Find where the given text appears and provide that cell's center as (X, Y) coordinate. 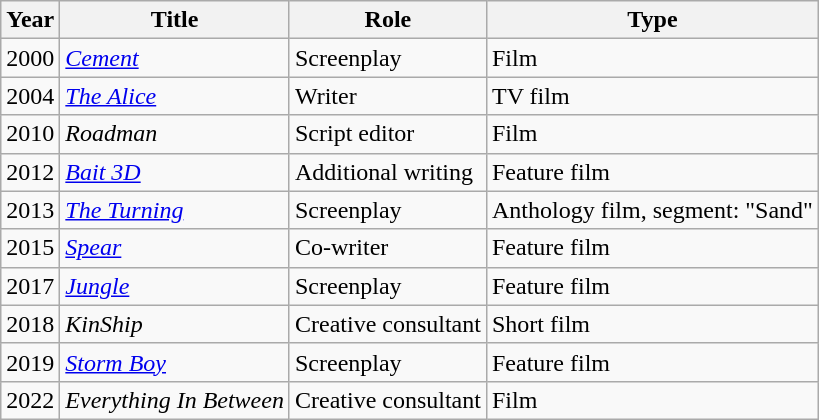
2018 (30, 324)
2022 (30, 400)
The Turning (175, 210)
2017 (30, 286)
Writer (388, 96)
2004 (30, 96)
Anthology film, segment: "Sand" (652, 210)
Roadman (175, 134)
Everything In Between (175, 400)
TV film (652, 96)
Year (30, 20)
Jungle (175, 286)
Title (175, 20)
2000 (30, 58)
Cement (175, 58)
Bait 3D (175, 172)
Co-writer (388, 248)
Short film (652, 324)
2010 (30, 134)
Spear (175, 248)
Script editor (388, 134)
2015 (30, 248)
Additional writing (388, 172)
KinShip (175, 324)
The Alice (175, 96)
Storm Boy (175, 362)
2019 (30, 362)
2013 (30, 210)
Role (388, 20)
2012 (30, 172)
Type (652, 20)
